Search for the cell housing the specified text and yield its (X, Y) center coordinate. 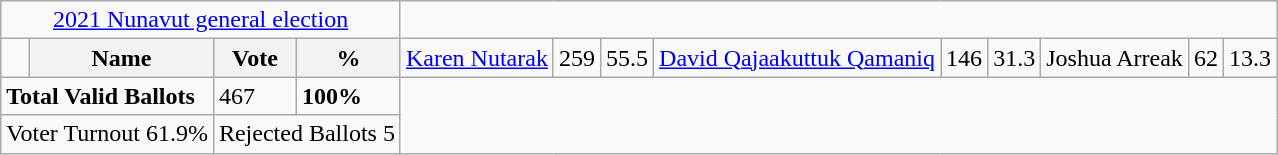
13.3 (1250, 58)
Karen Nutarak (476, 58)
David Qajaakuttuk Qamaniq (798, 58)
100% (349, 96)
Rejected Ballots 5 (306, 134)
146 (964, 58)
% (349, 58)
62 (1206, 58)
Joshua Arreak (1115, 58)
55.5 (626, 58)
Vote (254, 58)
Voter Turnout 61.9% (108, 134)
31.3 (1014, 58)
2021 Nunavut general election (201, 20)
Name (121, 58)
259 (576, 58)
467 (254, 96)
Total Valid Ballots (108, 96)
